Identify which cell holds the provided text, then report its (x, y) central coordinate. 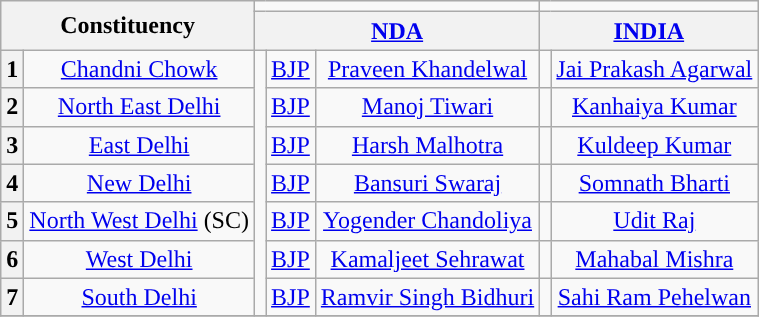
INDIA (649, 31)
6 (12, 259)
4 (12, 183)
Praveen Khandelwal (427, 69)
2 (12, 107)
Chandni Chowk (140, 69)
Bansuri Swaraj (427, 183)
7 (12, 297)
NDA (398, 31)
Kanhaiya Kumar (654, 107)
Ramvir Singh Bidhuri (427, 297)
5 (12, 221)
Mahabal Mishra (654, 259)
South Delhi (140, 297)
Somnath Bharti (654, 183)
Udit Raj (654, 221)
North West Delhi (SC) (140, 221)
Kuldeep Kumar (654, 145)
1 (12, 69)
3 (12, 145)
North East Delhi (140, 107)
Sahi Ram Pehelwan (654, 297)
Yogender Chandoliya (427, 221)
Harsh Malhotra (427, 145)
Jai Prakash Agarwal (654, 69)
East Delhi (140, 145)
Constituency (128, 26)
Manoj Tiwari (427, 107)
West Delhi (140, 259)
Kamaljeet Sehrawat (427, 259)
New Delhi (140, 183)
